Search for the cell housing the specified text and yield its [X, Y] center coordinate. 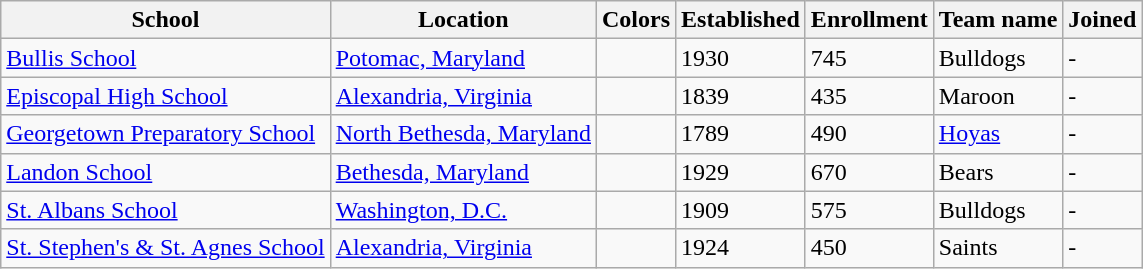
1930 [741, 58]
1929 [741, 172]
St. Stephen's & St. Agnes School [166, 248]
1924 [741, 248]
Location [463, 20]
Enrollment [869, 20]
Washington, D.C. [463, 210]
Georgetown Preparatory School [166, 134]
Established [741, 20]
575 [869, 210]
Landon School [166, 172]
North Bethesda, Maryland [463, 134]
Bethesda, Maryland [463, 172]
Team name [998, 20]
Joined [1102, 20]
Episcopal High School [166, 96]
Bears [998, 172]
1839 [741, 96]
490 [869, 134]
670 [869, 172]
745 [869, 58]
Potomac, Maryland [463, 58]
1909 [741, 210]
1789 [741, 134]
St. Albans School [166, 210]
Hoyas [998, 134]
Colors [636, 20]
Bullis School [166, 58]
Maroon [998, 96]
Saints [998, 248]
450 [869, 248]
435 [869, 96]
School [166, 20]
